For the text-containing cell, return its midpoint in [X, Y] coordinate format. 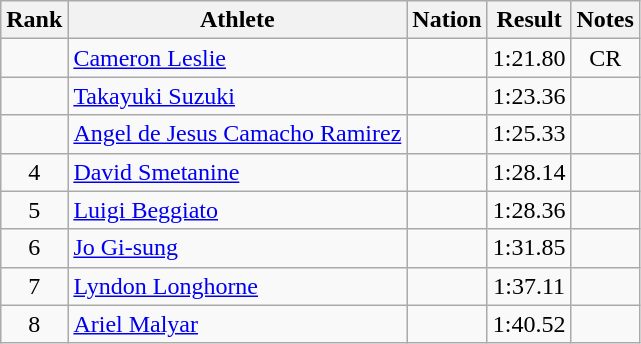
Cameron Leslie [238, 58]
7 [34, 286]
1:25.33 [529, 134]
1:28.36 [529, 210]
Notes [605, 20]
Result [529, 20]
Angel de Jesus Camacho Ramirez [238, 134]
1:40.52 [529, 324]
8 [34, 324]
Luigi Beggiato [238, 210]
1:23.36 [529, 96]
1:21.80 [529, 58]
Athlete [238, 20]
Nation [447, 20]
CR [605, 58]
Takayuki Suzuki [238, 96]
David Smetanine [238, 172]
1:37.11 [529, 286]
Lyndon Longhorne [238, 286]
1:28.14 [529, 172]
5 [34, 210]
6 [34, 248]
1:31.85 [529, 248]
4 [34, 172]
Ariel Malyar [238, 324]
Jo Gi-sung [238, 248]
Rank [34, 20]
